Locate the cell with the specified text and output its [X, Y] center coordinate. 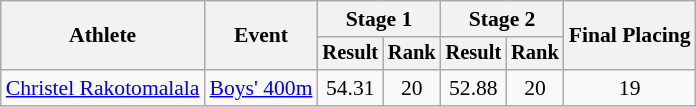
Event [262, 36]
19 [630, 88]
Boys' 400m [262, 88]
Athlete [103, 36]
Christel Rakotomalala [103, 88]
52.88 [474, 88]
Stage 2 [502, 19]
Final Placing [630, 36]
54.31 [350, 88]
Stage 1 [378, 19]
